Return (X, Y) of the center of cell containing provided text 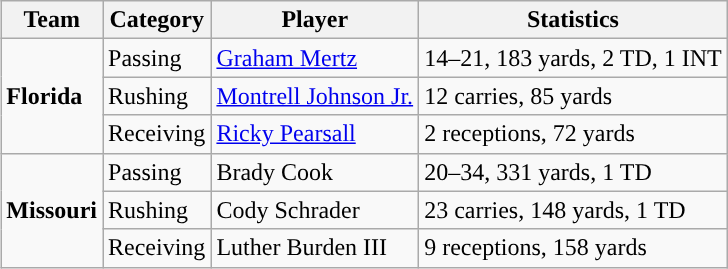
Cody Schrader (315, 210)
Montrell Johnson Jr. (315, 96)
Brady Cook (315, 172)
20–34, 331 yards, 1 TD (574, 172)
Ricky Pearsall (315, 134)
Team (52, 20)
9 receptions, 158 yards (574, 248)
Missouri (52, 210)
Florida (52, 96)
23 carries, 148 yards, 1 TD (574, 210)
14–21, 183 yards, 2 TD, 1 INT (574, 58)
12 carries, 85 yards (574, 96)
Luther Burden III (315, 248)
Graham Mertz (315, 58)
Category (157, 20)
Statistics (574, 20)
Player (315, 20)
2 receptions, 72 yards (574, 134)
